From the cell containing the given text, extract its center point as [X, Y] coordinate. 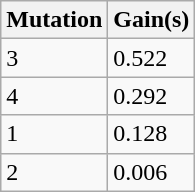
2 [54, 172]
Mutation [54, 20]
4 [54, 96]
0.006 [152, 172]
0.292 [152, 96]
Gain(s) [152, 20]
1 [54, 134]
3 [54, 58]
0.522 [152, 58]
0.128 [152, 134]
